Scan for the cell matching the given text and deliver its [x, y] coordinate at center. 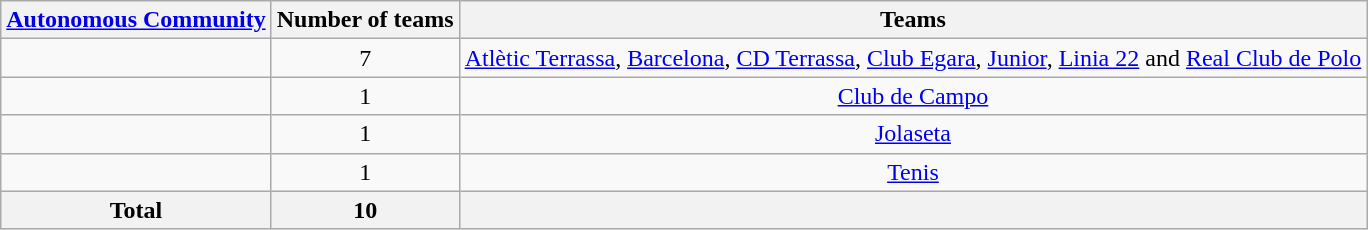
Autonomous Community [136, 20]
Jolaseta [913, 134]
Atlètic Terrassa, Barcelona, CD Terrassa, Club Egara, Junior, Linia 22 and Real Club de Polo [913, 58]
Number of teams [365, 20]
Total [136, 210]
Club de Campo [913, 96]
7 [365, 58]
Tenis [913, 172]
Teams [913, 20]
10 [365, 210]
